Find where the given text appears and provide that cell's center as [X, Y] coordinate. 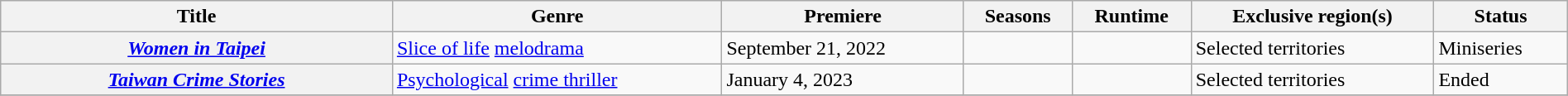
Exclusive region(s) [1312, 17]
Miniseries [1500, 48]
Women in Taipei [197, 48]
Seasons [1017, 17]
January 4, 2023 [843, 79]
Status [1500, 17]
Slice of life melodrama [557, 48]
Title [197, 17]
Runtime [1131, 17]
Taiwan Crime Stories [197, 79]
September 21, 2022 [843, 48]
Genre [557, 17]
Ended [1500, 79]
Premiere [843, 17]
Psychological crime thriller [557, 79]
